Locate the cell with the specified text and output its (x, y) center coordinate. 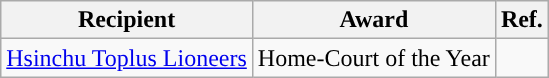
Recipient (127, 20)
Ref. (522, 20)
Home-Court of the Year (374, 58)
Award (374, 20)
Hsinchu Toplus Lioneers (127, 58)
